Capture the cell that displays the provided text and extract its [x, y] central coordinate. 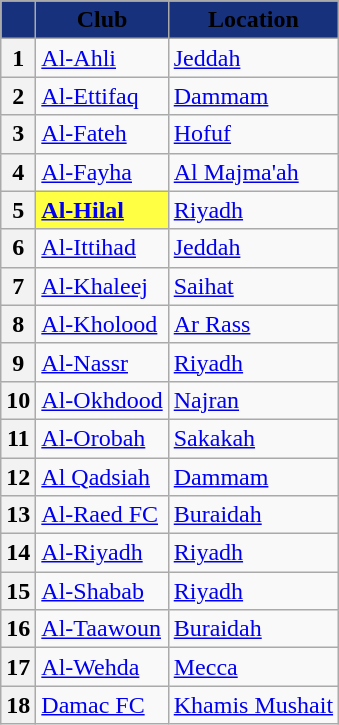
Al-Ettifaq [102, 96]
4 [18, 172]
15 [18, 591]
Ar Rass [253, 324]
5 [18, 210]
Saihat [253, 286]
Al-Riyadh [102, 553]
7 [18, 286]
10 [18, 400]
12 [18, 477]
3 [18, 134]
2 [18, 96]
14 [18, 553]
Khamis Mushait [253, 705]
Al-Taawoun [102, 629]
Al-Nassr [102, 362]
Al-Ahli [102, 58]
Al-Hilal [102, 210]
Al-Shabab [102, 591]
Hofuf [253, 134]
6 [18, 248]
11 [18, 438]
Al-Okhdood [102, 400]
Damac FC [102, 705]
Najran [253, 400]
16 [18, 629]
1 [18, 58]
Club [102, 20]
Al-Orobah [102, 438]
Sakakah [253, 438]
Al-Fayha [102, 172]
13 [18, 515]
Al-Fateh [102, 134]
Al Qadsiah [102, 477]
Al Majma'ah [253, 172]
Al-Raed FC [102, 515]
Mecca [253, 667]
9 [18, 362]
18 [18, 705]
8 [18, 324]
Al-Khaleej [102, 286]
17 [18, 667]
Al-Ittihad [102, 248]
Al-Kholood [102, 324]
Location [253, 20]
Al-Wehda [102, 667]
